Provide the (x, y) coordinate of the cell's center where the given text is located.  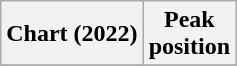
Chart (2022) (72, 34)
Peakposition (189, 34)
